Determine the (x, y) coordinate at the center of the cell enclosing the given text.  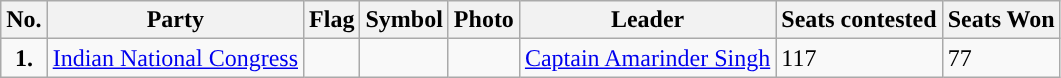
Party (175, 20)
Seats contested (859, 20)
Leader (647, 20)
Photo (484, 20)
Seats Won (1001, 20)
Indian National Congress (175, 58)
1. (24, 58)
No. (24, 20)
Captain Amarinder Singh (647, 58)
77 (1001, 58)
Symbol (404, 20)
117 (859, 58)
Flag (332, 20)
